Determine the [x, y] coordinate at the center of the cell enclosing the given text.  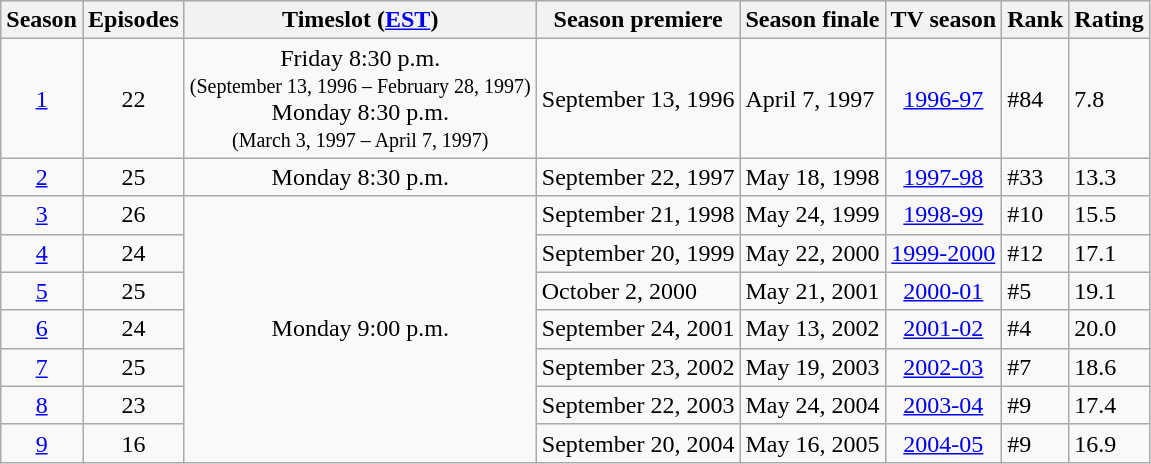
1997-98 [944, 177]
20.0 [1109, 329]
Rank [1036, 20]
2004-05 [944, 443]
Rating [1109, 20]
23 [133, 405]
2002-03 [944, 367]
Friday 8:30 p.m.(September 13, 1996 – February 28, 1997)Monday 8:30 p.m.(March 3, 1997 – April 7, 1997) [360, 98]
Season premiere [638, 20]
#84 [1036, 98]
#10 [1036, 215]
2000-01 [944, 291]
2001-02 [944, 329]
#7 [1036, 367]
Season finale [812, 20]
9 [42, 443]
17.4 [1109, 405]
2003-04 [944, 405]
7.8 [1109, 98]
16 [133, 443]
Episodes [133, 20]
TV season [944, 20]
Timeslot (EST) [360, 20]
4 [42, 253]
26 [133, 215]
September 22, 2003 [638, 405]
September 13, 1996 [638, 98]
May 22, 2000 [812, 253]
#33 [1036, 177]
September 23, 2002 [638, 367]
3 [42, 215]
September 20, 2004 [638, 443]
May 16, 2005 [812, 443]
September 21, 1998 [638, 215]
May 21, 2001 [812, 291]
5 [42, 291]
1999-2000 [944, 253]
#4 [1036, 329]
15.5 [1109, 215]
#12 [1036, 253]
1 [42, 98]
8 [42, 405]
17.1 [1109, 253]
13.3 [1109, 177]
May 24, 2004 [812, 405]
22 [133, 98]
May 19, 2003 [812, 367]
Monday 8:30 p.m. [360, 177]
May 13, 2002 [812, 329]
May 24, 1999 [812, 215]
2 [42, 177]
16.9 [1109, 443]
1996-97 [944, 98]
19.1 [1109, 291]
May 18, 1998 [812, 177]
April 7, 1997 [812, 98]
6 [42, 329]
September 22, 1997 [638, 177]
1998-99 [944, 215]
18.6 [1109, 367]
September 20, 1999 [638, 253]
September 24, 2001 [638, 329]
Monday 9:00 p.m. [360, 329]
7 [42, 367]
October 2, 2000 [638, 291]
#5 [1036, 291]
Season [42, 20]
